Locate the cell with the specified text and output its (x, y) center coordinate. 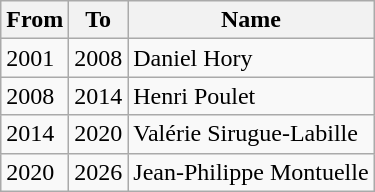
From (35, 20)
2026 (98, 172)
To (98, 20)
Daniel Hory (251, 58)
Jean-Philippe Montuelle (251, 172)
Henri Poulet (251, 96)
2001 (35, 58)
Valérie Sirugue-Labille (251, 134)
Name (251, 20)
